For the text-containing cell, return its midpoint in [X, Y] coordinate format. 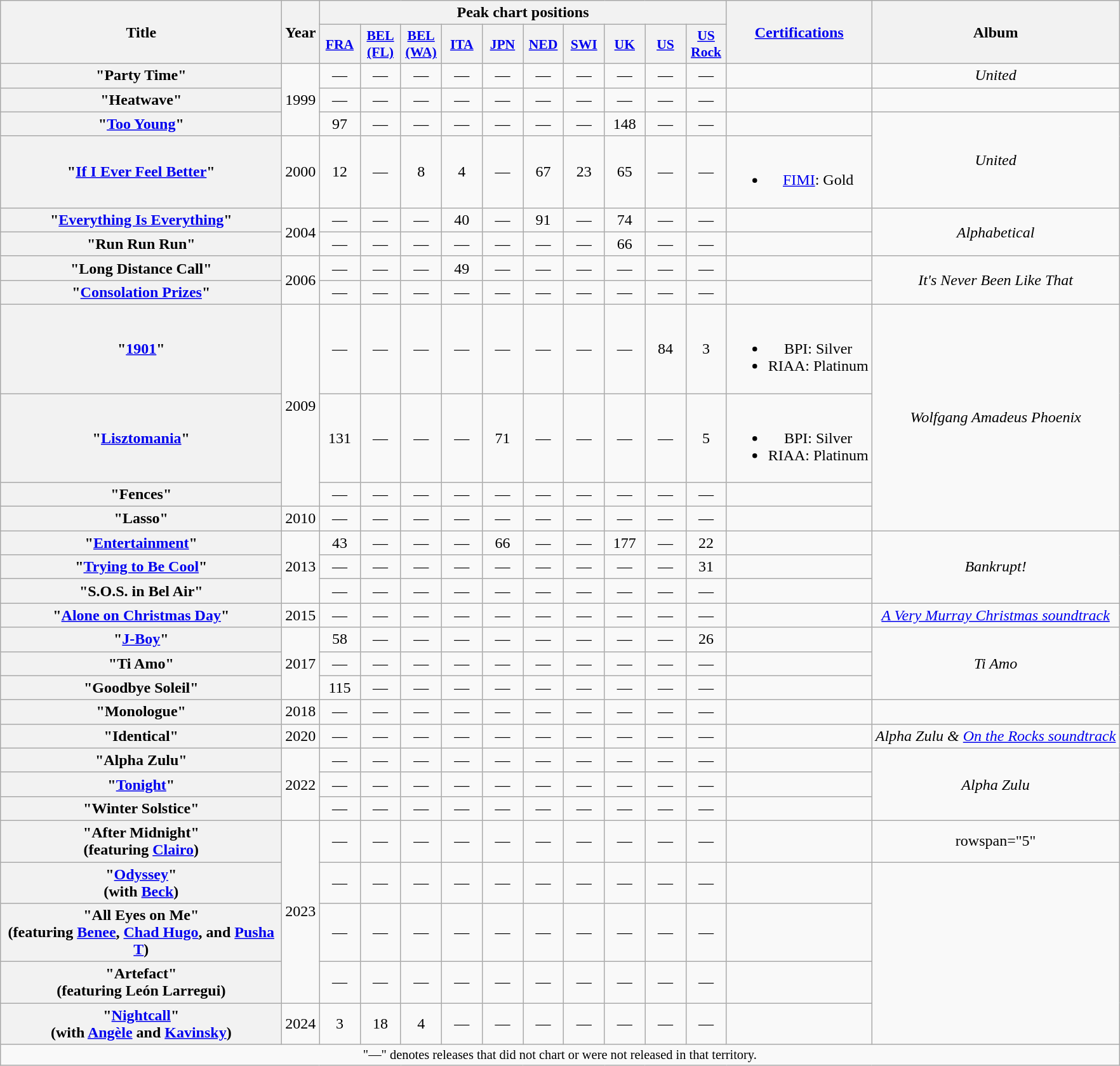
"Party Time" [141, 76]
18 [380, 1023]
"Alone on Christmas Day" [141, 615]
91 [543, 220]
31 [706, 567]
BEL(FL) [380, 44]
2022 [301, 784]
"Monologue" [141, 712]
2024 [301, 1023]
65 [625, 171]
23 [584, 171]
Certifications [799, 32]
Peak chart positions [523, 13]
"—" denotes releases that did not chart or were not released in that territory. [560, 1055]
"Artefact"(featuring León Larregui) [141, 983]
2004 [301, 232]
148 [625, 124]
US [665, 44]
5 [706, 438]
115 [340, 688]
"S.O.S. in Bel Air" [141, 591]
2015 [301, 615]
2023 [301, 912]
1999 [301, 100]
It's Never Been Like That [996, 280]
Year [301, 32]
A Very Murray Christmas soundtrack [996, 615]
12 [340, 171]
"1901" [141, 349]
Alpha Zulu [996, 784]
"Identical" [141, 736]
67 [543, 171]
177 [625, 543]
71 [502, 438]
74 [625, 220]
8 [421, 171]
"Nightcall"(with Angèle and Kavinsky) [141, 1023]
ITA [462, 44]
58 [340, 639]
"After Midnight"(featuring Clairo) [141, 841]
2010 [301, 519]
"All Eyes on Me" (featuring Benee, Chad Hugo, and Pusha T) [141, 933]
84 [665, 349]
"Alpha Zulu" [141, 760]
"Everything Is Everything" [141, 220]
"Run Run Run" [141, 244]
"Tonight" [141, 784]
131 [340, 438]
"Long Distance Call" [141, 268]
Ti Amo [996, 663]
"Heatwave" [141, 100]
USRock [706, 44]
"Ti Amo" [141, 663]
97 [340, 124]
2013 [301, 567]
2009 [301, 405]
rowspan="5" [996, 841]
40 [462, 220]
"J-Boy" [141, 639]
"Lasso" [141, 519]
"Trying to Be Cool" [141, 567]
2000 [301, 171]
JPN [502, 44]
2018 [301, 712]
FIMI: Gold [799, 171]
2017 [301, 663]
"If I Ever Feel Better" [141, 171]
"Fences" [141, 495]
NED [543, 44]
Album [996, 32]
49 [462, 268]
Bankrupt! [996, 567]
"Lisztomania" [141, 438]
"Winter Solstice" [141, 808]
BEL(WA) [421, 44]
SWI [584, 44]
Alphabetical [996, 232]
Alpha Zulu & On the Rocks soundtrack [996, 736]
"Entertainment" [141, 543]
"Too Young" [141, 124]
Title [141, 32]
26 [706, 639]
"Goodbye Soleil" [141, 688]
22 [706, 543]
UK [625, 44]
Wolfgang Amadeus Phoenix [996, 417]
"Consolation Prizes" [141, 292]
2020 [301, 736]
FRA [340, 44]
43 [340, 543]
"Odyssey"(with Beck) [141, 883]
2006 [301, 280]
